Find where the given text appears and provide that cell's center as (X, Y) coordinate. 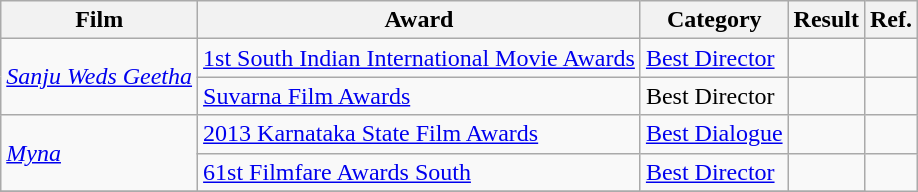
Award (420, 20)
Ref. (890, 20)
Suvarna Film Awards (420, 96)
Myna (100, 153)
Result (826, 20)
1st South Indian International Movie Awards (420, 58)
Sanju Weds Geetha (100, 77)
2013 Karnataka State Film Awards (420, 134)
61st Filmfare Awards South (420, 172)
Film (100, 20)
Category (714, 20)
Best Dialogue (714, 134)
